Extract the [x, y] coordinate from the center of the cell holding the provided text.  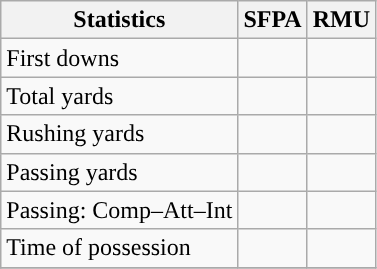
Time of possession [120, 248]
Passing: Comp–Att–Int [120, 210]
RMU [341, 20]
Statistics [120, 20]
Passing yards [120, 172]
Rushing yards [120, 134]
Total yards [120, 96]
First downs [120, 58]
SFPA [272, 20]
